Locate the cell with the specified text and output its [x, y] center coordinate. 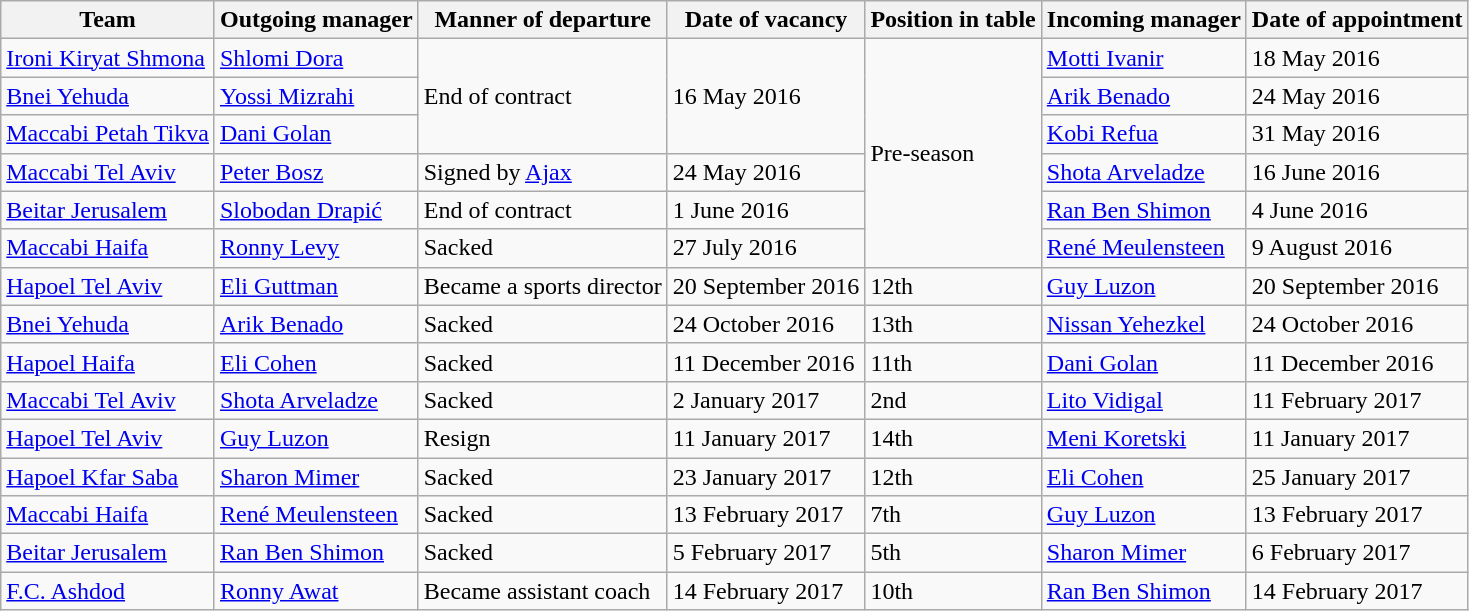
Date of appointment [1357, 20]
Outgoing manager [316, 20]
23 January 2017 [766, 477]
Became a sports director [542, 286]
Date of vacancy [766, 20]
7th [953, 515]
18 May 2016 [1357, 58]
Ironi Kiryat Shmona [108, 58]
5 February 2017 [766, 553]
Kobi Refua [1144, 134]
Yossi Mizrahi [316, 96]
2nd [953, 400]
Nissan Yehezkel [1144, 324]
27 July 2016 [766, 248]
1 June 2016 [766, 210]
25 January 2017 [1357, 477]
Signed by Ajax [542, 172]
13th [953, 324]
Hapoel Kfar Saba [108, 477]
Became assistant coach [542, 591]
16 May 2016 [766, 96]
11 February 2017 [1357, 400]
Incoming manager [1144, 20]
Ronny Awat [316, 591]
Meni Koretski [1144, 438]
Team [108, 20]
F.C. Ashdod [108, 591]
11th [953, 362]
2 January 2017 [766, 400]
Resign [542, 438]
Maccabi Petah Tikva [108, 134]
9 August 2016 [1357, 248]
Shlomi Dora [316, 58]
Peter Bosz [316, 172]
4 June 2016 [1357, 210]
10th [953, 591]
Manner of departure [542, 20]
Lito Vidigal [1144, 400]
5th [953, 553]
Pre-season [953, 153]
6 February 2017 [1357, 553]
Slobodan Drapić [316, 210]
Position in table [953, 20]
14th [953, 438]
Hapoel Haifa [108, 362]
Eli Guttman [316, 286]
Ronny Levy [316, 248]
Motti Ivanir [1144, 58]
31 May 2016 [1357, 134]
16 June 2016 [1357, 172]
